Find where the given text appears and provide that cell's center as [x, y] coordinate. 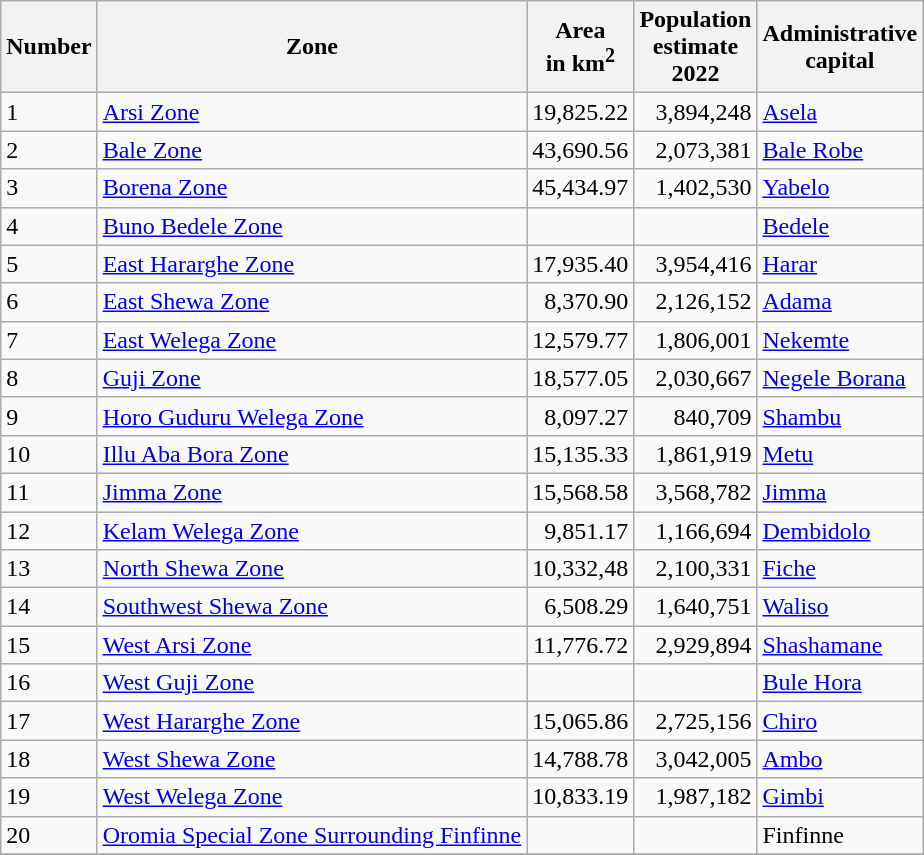
Dembidolo [840, 531]
1,806,001 [696, 340]
14 [49, 607]
840,709 [696, 416]
Fiche [840, 569]
Populationestimate2022 [696, 47]
East Hararghe Zone [312, 264]
Metu [840, 454]
15,568.58 [580, 492]
Southwest Shewa Zone [312, 607]
8,370.90 [580, 302]
Waliso [840, 607]
Number [49, 47]
9 [49, 416]
Buno Bedele Zone [312, 226]
1,640,751 [696, 607]
6 [49, 302]
Ambo [840, 759]
Bule Hora [840, 683]
Jimma Zone [312, 492]
Finfinne [840, 835]
19,825.22 [580, 112]
3,954,416 [696, 264]
West Shewa Zone [312, 759]
17 [49, 721]
17,935.40 [580, 264]
18,577.05 [580, 378]
2,030,667 [696, 378]
West Welega Zone [312, 797]
Administrativecapital [840, 47]
1,402,530 [696, 188]
10 [49, 454]
Yabelo [840, 188]
16 [49, 683]
Gimbi [840, 797]
3,042,005 [696, 759]
Negele Borana [840, 378]
Zone [312, 47]
1,166,694 [696, 531]
11,776.72 [580, 645]
North Shewa Zone [312, 569]
Kelam Welega Zone [312, 531]
20 [49, 835]
8 [49, 378]
4 [49, 226]
1,987,182 [696, 797]
Asela [840, 112]
2,929,894 [696, 645]
West Hararghe Zone [312, 721]
Guji Zone [312, 378]
3 [49, 188]
3,568,782 [696, 492]
18 [49, 759]
East Welega Zone [312, 340]
13 [49, 569]
West Guji Zone [312, 683]
Jimma [840, 492]
2 [49, 150]
East Shewa Zone [312, 302]
2,126,152 [696, 302]
Nekemte [840, 340]
15,135.33 [580, 454]
12 [49, 531]
Bedele [840, 226]
Horo Guduru Welega Zone [312, 416]
10,833.19 [580, 797]
West Arsi Zone [312, 645]
2,073,381 [696, 150]
15 [49, 645]
8,097.27 [580, 416]
Shashamane [840, 645]
5 [49, 264]
Harar [840, 264]
12,579.77 [580, 340]
Bale Zone [312, 150]
11 [49, 492]
Borena Zone [312, 188]
Shambu [840, 416]
9,851.17 [580, 531]
Areain km2 [580, 47]
6,508.29 [580, 607]
2,100,331 [696, 569]
Chiro [840, 721]
10,332,48 [580, 569]
2,725,156 [696, 721]
7 [49, 340]
Adama [840, 302]
1,861,919 [696, 454]
3,894,248 [696, 112]
45,434.97 [580, 188]
19 [49, 797]
Oromia Special Zone Surrounding Finfinne [312, 835]
1 [49, 112]
Illu Aba Bora Zone [312, 454]
Bale Robe [840, 150]
Arsi Zone [312, 112]
43,690.56 [580, 150]
14,788.78 [580, 759]
15,065.86 [580, 721]
